Return the [X, Y] coordinate for the center point of the cell that contains the specified text.  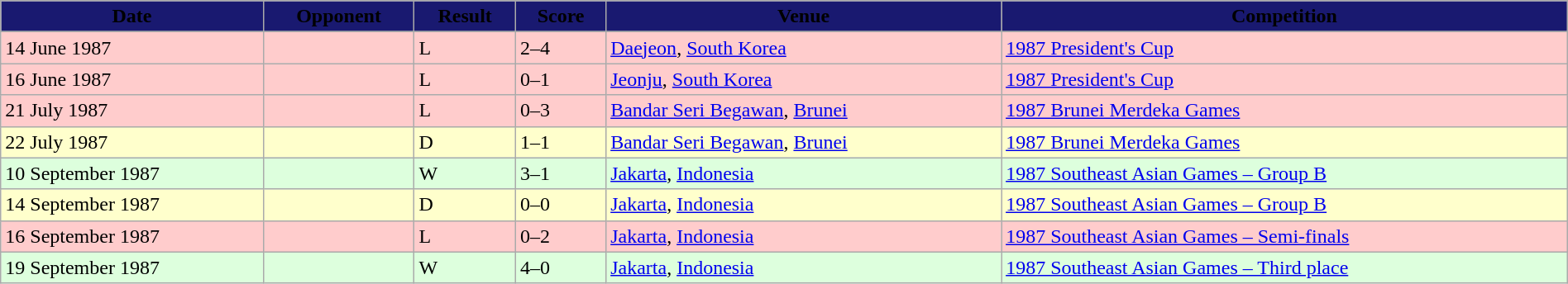
16 September 1987 [132, 236]
0–3 [561, 111]
Competition [1285, 17]
10 September 1987 [132, 173]
Opponent [339, 17]
0–0 [561, 205]
3–1 [561, 173]
0–2 [561, 236]
4–0 [561, 267]
14 September 1987 [132, 205]
19 September 1987 [132, 267]
Date [132, 17]
1987 Southeast Asian Games – Third place [1285, 267]
0–1 [561, 79]
16 June 1987 [132, 79]
22 July 1987 [132, 142]
1987 Southeast Asian Games – Semi-finals [1285, 236]
Daejeon, South Korea [804, 48]
Result [465, 17]
1–1 [561, 142]
2–4 [561, 48]
Score [561, 17]
14 June 1987 [132, 48]
Jeonju, South Korea [804, 79]
Venue [804, 17]
21 July 1987 [132, 111]
